From the cell containing the given text, extract its center point as [x, y] coordinate. 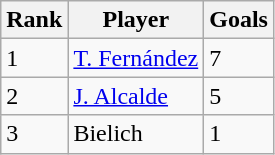
Goals [239, 20]
Player [136, 20]
J. Alcalde [136, 96]
5 [239, 96]
2 [34, 96]
T. Fernández [136, 58]
Rank [34, 20]
3 [34, 134]
Bielich [136, 134]
7 [239, 58]
